Locate the cell with the specified text and output its [x, y] center coordinate. 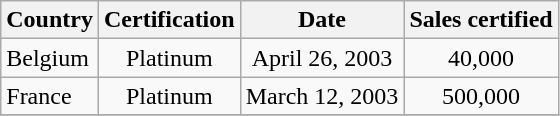
500,000 [481, 96]
March 12, 2003 [322, 96]
Certification [169, 20]
France [50, 96]
Country [50, 20]
Sales certified [481, 20]
Belgium [50, 58]
Date [322, 20]
40,000 [481, 58]
April 26, 2003 [322, 58]
